Return the [x, y] coordinate for the center point of the cell that contains the specified text.  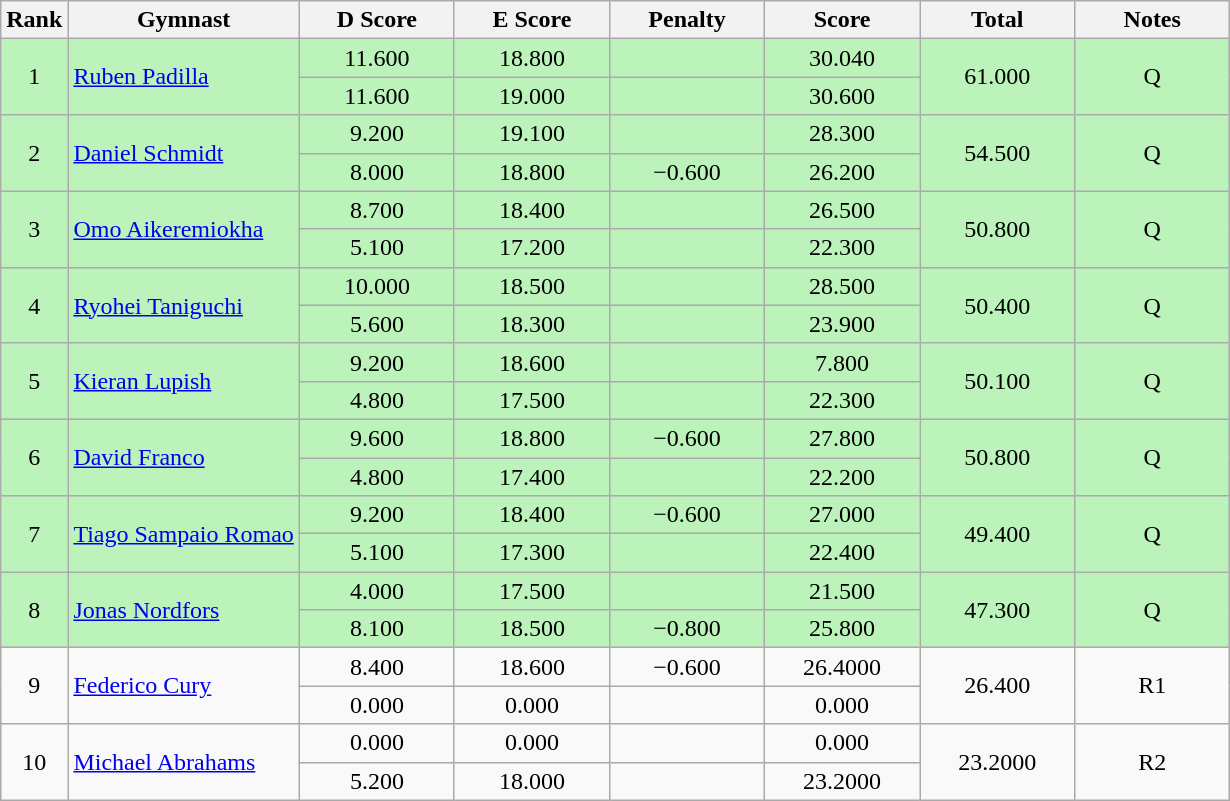
18.000 [532, 781]
Total [998, 20]
26.500 [842, 210]
27.800 [842, 438]
2 [34, 153]
17.400 [532, 477]
6 [34, 457]
9 [34, 686]
19.100 [532, 134]
23.900 [842, 324]
4 [34, 305]
Kieran Lupish [184, 381]
28.300 [842, 134]
Rank [34, 20]
8.400 [376, 667]
5.600 [376, 324]
21.500 [842, 591]
D Score [376, 20]
7 [34, 534]
17.300 [532, 553]
7.800 [842, 362]
30.600 [842, 96]
5.200 [376, 781]
10.000 [376, 286]
Tiago Sampaio Romao [184, 534]
Gymnast [184, 20]
54.500 [998, 153]
30.040 [842, 58]
26.200 [842, 172]
Michael Abrahams [184, 762]
25.800 [842, 629]
3 [34, 229]
22.200 [842, 477]
17.200 [532, 248]
61.000 [998, 77]
Daniel Schmidt [184, 153]
50.100 [998, 381]
Score [842, 20]
5 [34, 381]
8.700 [376, 210]
R1 [1152, 686]
9.600 [376, 438]
22.400 [842, 553]
E Score [532, 20]
26.400 [998, 686]
8 [34, 610]
David Franco [184, 457]
19.000 [532, 96]
49.400 [998, 534]
28.500 [842, 286]
27.000 [842, 515]
18.300 [532, 324]
1 [34, 77]
Jonas Nordfors [184, 610]
26.4000 [842, 667]
Omo Aikeremiokha [184, 229]
−0.800 [686, 629]
R2 [1152, 762]
Penalty [686, 20]
8.000 [376, 172]
4.000 [376, 591]
47.300 [998, 610]
50.400 [998, 305]
Notes [1152, 20]
8.100 [376, 629]
10 [34, 762]
Ryohei Taniguchi [184, 305]
Ruben Padilla [184, 77]
Federico Cury [184, 686]
